Detect which cell encompasses the target text, then output its [x, y] center coordinate. 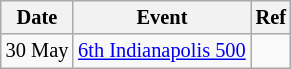
6th Indianapolis 500 [162, 51]
Ref [271, 17]
30 May [38, 51]
Event [162, 17]
Date [38, 17]
